Capture the cell that displays the provided text and extract its [X, Y] central coordinate. 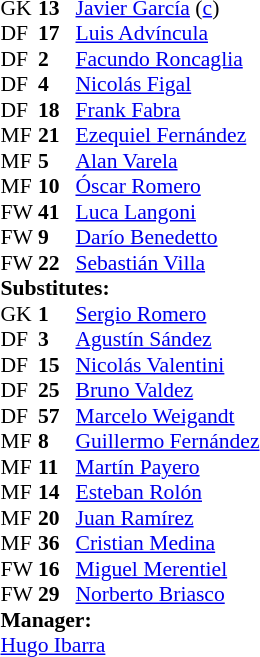
Nicolás Valentini [167, 365]
Sergio Romero [167, 314]
Bruno Valdez [167, 391]
GK [19, 314]
Cristian Medina [167, 543]
Marcelo Weigandt [167, 416]
21 [57, 135]
Darío Benedetto [167, 237]
16 [57, 569]
Substitutes: [130, 289]
Luca Langoni [167, 212]
36 [57, 543]
8 [57, 441]
29 [57, 595]
10 [57, 187]
14 [57, 493]
Guillermo Fernández [167, 441]
2 [57, 59]
Sebastián Villa [167, 263]
Manager: [130, 620]
41 [57, 212]
Esteban Rolón [167, 493]
25 [57, 391]
18 [57, 110]
Frank Fabra [167, 110]
Luis Advíncula [167, 33]
20 [57, 518]
Nicolás Figal [167, 85]
Norberto Briasco [167, 595]
5 [57, 161]
11 [57, 467]
57 [57, 416]
Martín Payero [167, 467]
Agustín Sández [167, 339]
1 [57, 314]
Óscar Romero [167, 187]
9 [57, 237]
Juan Ramírez [167, 518]
Miguel Merentiel [167, 569]
4 [57, 85]
Facundo Roncaglia [167, 59]
3 [57, 339]
Alan Varela [167, 161]
22 [57, 263]
15 [57, 365]
Ezequiel Fernández [167, 135]
17 [57, 33]
